For the text-containing cell, return its midpoint in (X, Y) coordinate format. 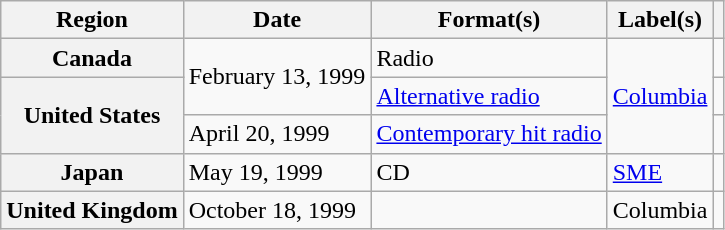
United States (92, 115)
October 18, 1999 (277, 210)
February 13, 1999 (277, 77)
Date (277, 20)
Canada (92, 58)
United Kingdom (92, 210)
Alternative radio (489, 96)
Contemporary hit radio (489, 134)
April 20, 1999 (277, 134)
Label(s) (660, 20)
Japan (92, 172)
Region (92, 20)
SME (660, 172)
CD (489, 172)
May 19, 1999 (277, 172)
Format(s) (489, 20)
Radio (489, 58)
